Search for the cell housing the specified text and yield its [X, Y] center coordinate. 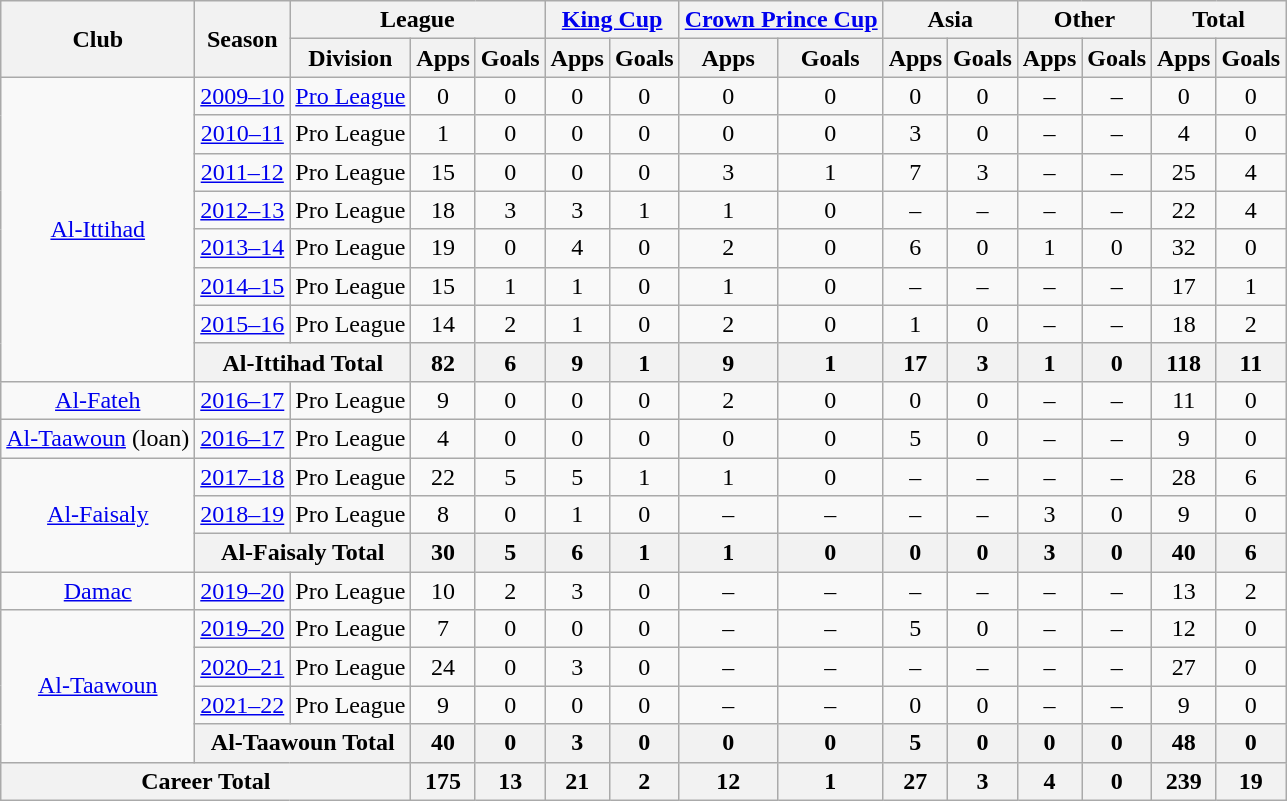
Asia [950, 20]
8 [443, 515]
30 [443, 553]
48 [1184, 743]
2021–22 [242, 705]
Club [98, 39]
Al-Faisaly Total [303, 553]
2017–18 [242, 477]
21 [577, 781]
175 [443, 781]
King Cup [612, 20]
Season [242, 39]
Al-Taawoun Total [303, 743]
Al-Faisaly [98, 515]
82 [443, 362]
10 [443, 591]
28 [1184, 477]
32 [1184, 248]
2011–12 [242, 172]
Al-Ittihad [98, 229]
2014–15 [242, 286]
2010–11 [242, 134]
Division [350, 58]
25 [1184, 172]
Career Total [206, 781]
2012–13 [242, 210]
2013–14 [242, 248]
League [418, 20]
Al-Taawoun (loan) [98, 438]
118 [1184, 362]
Al-Taawoun [98, 686]
24 [443, 667]
Al-Ittihad Total [303, 362]
2015–16 [242, 324]
2020–21 [242, 667]
Crown Prince Cup [781, 20]
2018–19 [242, 515]
Total [1219, 20]
Other [1084, 20]
14 [443, 324]
2009–10 [242, 96]
239 [1184, 781]
Al-Fateh [98, 400]
Damac [98, 591]
